Search for the cell housing the specified text and yield its [x, y] center coordinate. 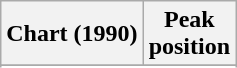
Chart (1990) [72, 34]
Peakposition [189, 34]
